Scan for the cell matching the given text and deliver its (x, y) coordinate at center. 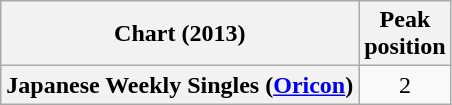
2 (405, 85)
Japanese Weekly Singles (Oricon) (180, 85)
Chart (2013) (180, 34)
Peak position (405, 34)
